Detect which cell encompasses the target text, then output its (x, y) center coordinate. 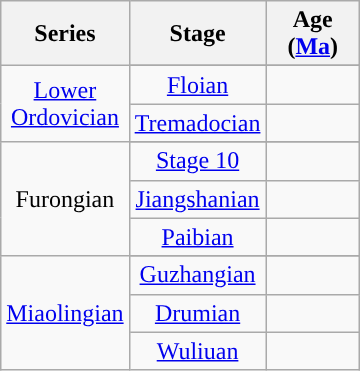
Tremadocian (198, 123)
Miaolingian (65, 313)
Age (Ma) (313, 34)
Paibian (198, 237)
Floian (198, 85)
Furongian (65, 199)
Jiangshanian (198, 199)
Series (65, 34)
Stage 10 (198, 161)
Drumian (198, 313)
Lower Ordovician (65, 104)
Stage (198, 34)
Wuliuan (198, 351)
Guzhangian (198, 275)
